Provide the (X, Y) coordinate of the cell's center where the given text is located.  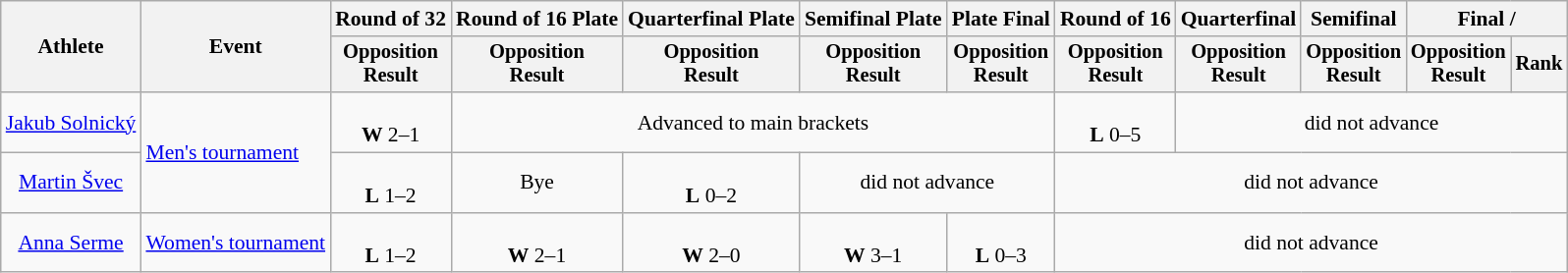
Plate Final (1001, 19)
Anna Serme (71, 244)
Bye (536, 183)
L 0–3 (1001, 244)
Semifinal (1354, 19)
W 3–1 (873, 244)
Rank (1540, 65)
Martin Švec (71, 183)
L 0–2 (711, 183)
Round of 32 (391, 19)
Jakub Solnický (71, 122)
Advanced to main brackets (753, 122)
Quarterfinal (1239, 19)
Round of 16 (1116, 19)
Event (236, 47)
L 0–5 (1116, 122)
W 2–0 (711, 244)
Athlete (71, 47)
Quarterfinal Plate (711, 19)
Round of 16 Plate (536, 19)
Men's tournament (236, 152)
Final / (1486, 19)
Women's tournament (236, 244)
Semifinal Plate (873, 19)
